Detect which cell encompasses the target text, then output its [x, y] center coordinate. 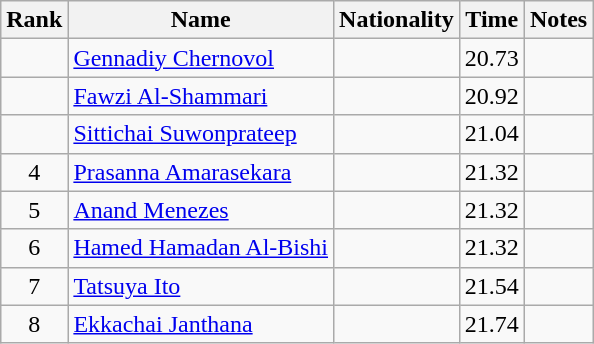
20.92 [492, 96]
Fawzi Al-Shammari [201, 96]
Name [201, 20]
Sittichai Suwonprateep [201, 134]
4 [34, 172]
Prasanna Amarasekara [201, 172]
Gennadiy Chernovol [201, 58]
Notes [558, 20]
20.73 [492, 58]
21.04 [492, 134]
Hamed Hamadan Al-Bishi [201, 248]
Anand Menezes [201, 210]
Nationality [397, 20]
8 [34, 324]
6 [34, 248]
5 [34, 210]
Ekkachai Janthana [201, 324]
21.54 [492, 286]
Tatsuya Ito [201, 286]
21.74 [492, 324]
Time [492, 20]
Rank [34, 20]
7 [34, 286]
